Extract the (x, y) coordinate from the center of the cell holding the provided text.  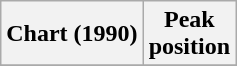
Peakposition (189, 34)
Chart (1990) (72, 34)
